Return the [X, Y] coordinate for the center point of the cell that contains the specified text.  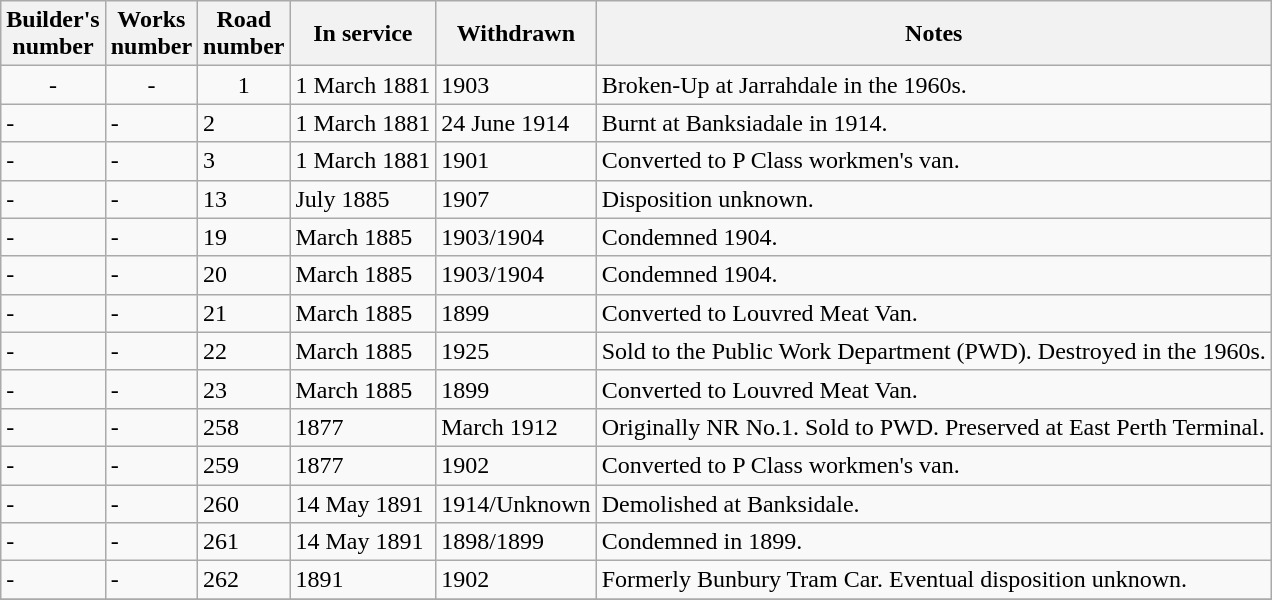
Condemned in 1899. [934, 542]
1907 [516, 199]
Originally NR No.1. Sold to PWD. Preserved at East Perth Terminal. [934, 427]
261 [244, 542]
Sold to the Public Work Department (PWD). Destroyed in the 1960s. [934, 351]
1925 [516, 351]
1 [244, 85]
3 [244, 161]
Builder'snumber [53, 34]
Formerly Bunbury Tram Car. Eventual disposition unknown. [934, 580]
20 [244, 275]
23 [244, 389]
Worksnumber [151, 34]
1891 [363, 580]
March 1912 [516, 427]
1914/Unknown [516, 503]
13 [244, 199]
259 [244, 465]
22 [244, 351]
262 [244, 580]
1903 [516, 85]
258 [244, 427]
1901 [516, 161]
24 June 1914 [516, 123]
Roadnumber [244, 34]
19 [244, 237]
260 [244, 503]
July 1885 [363, 199]
2 [244, 123]
In service [363, 34]
1898/1899 [516, 542]
Disposition unknown. [934, 199]
21 [244, 313]
Notes [934, 34]
Withdrawn [516, 34]
Demolished at Banksidale. [934, 503]
Broken-Up at Jarrahdale in the 1960s. [934, 85]
Burnt at Banksiadale in 1914. [934, 123]
